Capture the cell that displays the provided text and extract its (X, Y) central coordinate. 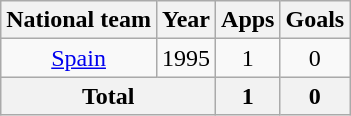
Apps (248, 20)
Goals (315, 20)
Spain (79, 58)
Year (186, 20)
National team (79, 20)
Total (108, 96)
1995 (186, 58)
